Capture the cell that displays the provided text and extract its (X, Y) central coordinate. 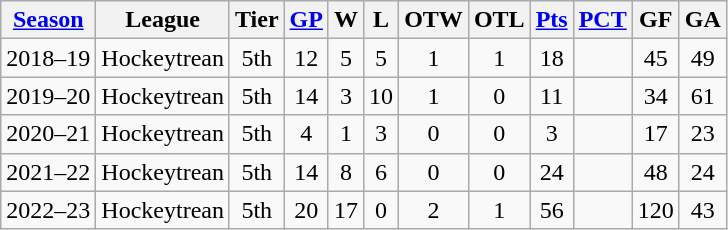
8 (346, 172)
61 (702, 96)
18 (552, 58)
11 (552, 96)
120 (656, 210)
2018–19 (48, 58)
23 (702, 134)
League (163, 20)
6 (382, 172)
PCT (602, 20)
45 (656, 58)
10 (382, 96)
34 (656, 96)
L (382, 20)
2019–20 (48, 96)
2022–23 (48, 210)
Tier (256, 20)
W (346, 20)
2020–21 (48, 134)
OTW (434, 20)
2 (434, 210)
48 (656, 172)
20 (306, 210)
OTL (499, 20)
12 (306, 58)
4 (306, 134)
GP (306, 20)
56 (552, 210)
Pts (552, 20)
Season (48, 20)
2021–22 (48, 172)
43 (702, 210)
49 (702, 58)
GF (656, 20)
GA (702, 20)
